Detect which cell encompasses the target text, then output its [X, Y] center coordinate. 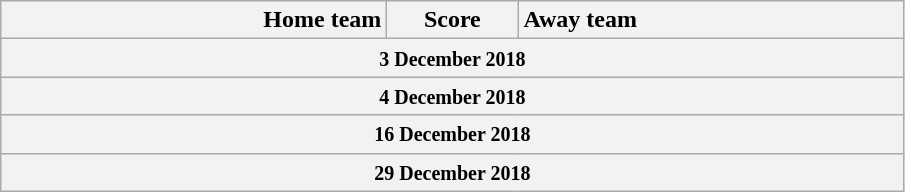
29 December 2018 [452, 172]
4 December 2018 [452, 96]
3 December 2018 [452, 58]
Home team [194, 20]
Away team [711, 20]
Score [452, 20]
16 December 2018 [452, 134]
